Provide the (X, Y) coordinate of the cell's center where the given text is located.  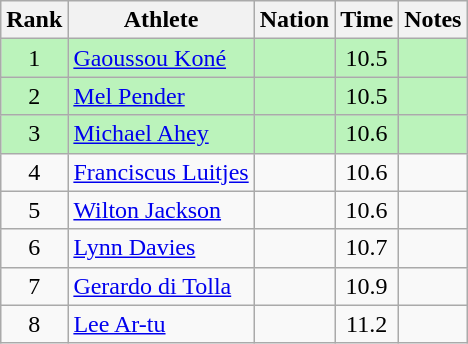
Gerardo di Tolla (161, 286)
Notes (433, 20)
Michael Ahey (161, 134)
6 (34, 248)
4 (34, 172)
Rank (34, 20)
Wilton Jackson (161, 210)
1 (34, 58)
Time (367, 20)
7 (34, 286)
Lee Ar-tu (161, 324)
10.9 (367, 286)
8 (34, 324)
Lynn Davies (161, 248)
Mel Pender (161, 96)
3 (34, 134)
Franciscus Luitjes (161, 172)
Athlete (161, 20)
2 (34, 96)
10.7 (367, 248)
5 (34, 210)
Gaoussou Koné (161, 58)
11.2 (367, 324)
Nation (294, 20)
